Output the (X, Y) coordinate of the center of the cell containing the given text.  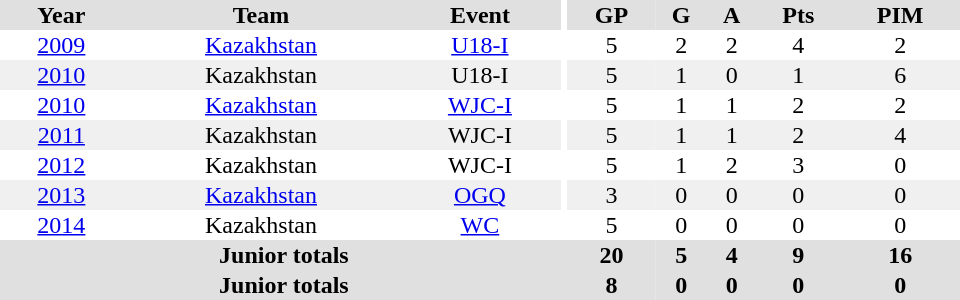
G (681, 15)
2013 (62, 195)
Year (62, 15)
2011 (62, 135)
PIM (900, 15)
GP (612, 15)
6 (900, 75)
Pts (798, 15)
2014 (62, 225)
20 (612, 255)
A (732, 15)
2009 (62, 45)
Event (480, 15)
9 (798, 255)
Team (262, 15)
2012 (62, 165)
16 (900, 255)
WC (480, 225)
8 (612, 285)
OGQ (480, 195)
